Return the (x, y) coordinate for the center point of the cell that contains the specified text.  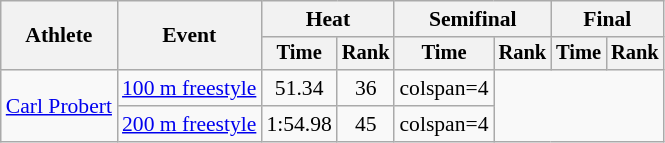
Heat (328, 19)
200 m freestyle (189, 124)
Athlete (59, 36)
100 m freestyle (189, 88)
1:54.98 (298, 124)
45 (366, 124)
Carl Probert (59, 106)
51.34 (298, 88)
Final (607, 19)
Event (189, 36)
Semifinal (472, 19)
36 (366, 88)
